Capture the cell that displays the provided text and extract its [X, Y] central coordinate. 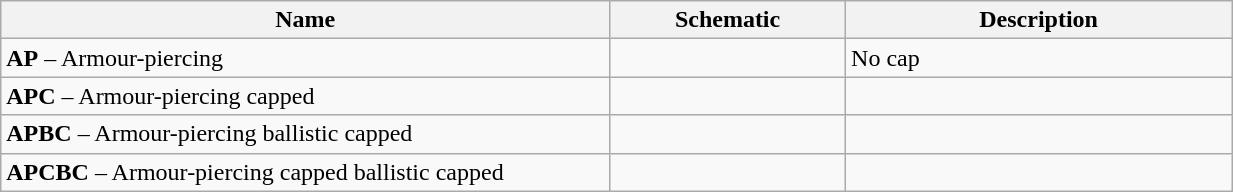
AP – Armour-piercing [306, 58]
APCBC – Armour-piercing capped ballistic capped [306, 172]
Schematic [728, 20]
APC – Armour-piercing capped [306, 96]
APBC – Armour-piercing ballistic capped [306, 134]
Description [1039, 20]
Name [306, 20]
No cap [1039, 58]
